Extract the [X, Y] coordinate from the center of the cell holding the provided text.  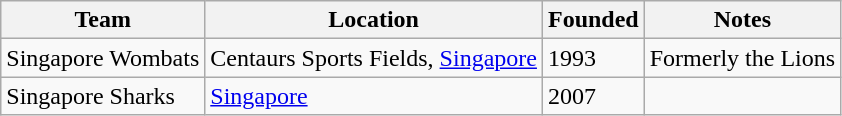
Founded [593, 20]
Team [103, 20]
Singapore Wombats [103, 58]
Notes [742, 20]
Formerly the Lions [742, 58]
Location [374, 20]
Centaurs Sports Fields, Singapore [374, 58]
Singapore [374, 96]
Singapore Sharks [103, 96]
1993 [593, 58]
2007 [593, 96]
